Locate the cell with the specified text and output its (x, y) center coordinate. 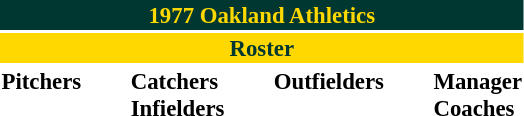
1977 Oakland Athletics (262, 15)
Roster (262, 48)
